For the text-containing cell, return its midpoint in [x, y] coordinate format. 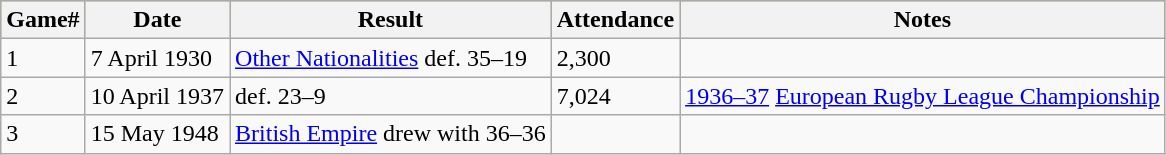
15 May 1948 [157, 134]
7,024 [615, 96]
3 [43, 134]
2 [43, 96]
Notes [923, 20]
Date [157, 20]
2,300 [615, 58]
Game# [43, 20]
Result [391, 20]
10 April 1937 [157, 96]
def. 23–9 [391, 96]
1936–37 European Rugby League Championship [923, 96]
Attendance [615, 20]
Other Nationalities def. 35–19 [391, 58]
British Empire drew with 36–36 [391, 134]
7 April 1930 [157, 58]
1 [43, 58]
